Pinpoint the cell where the given text exists, returning its [x, y] midpoint coordinate. 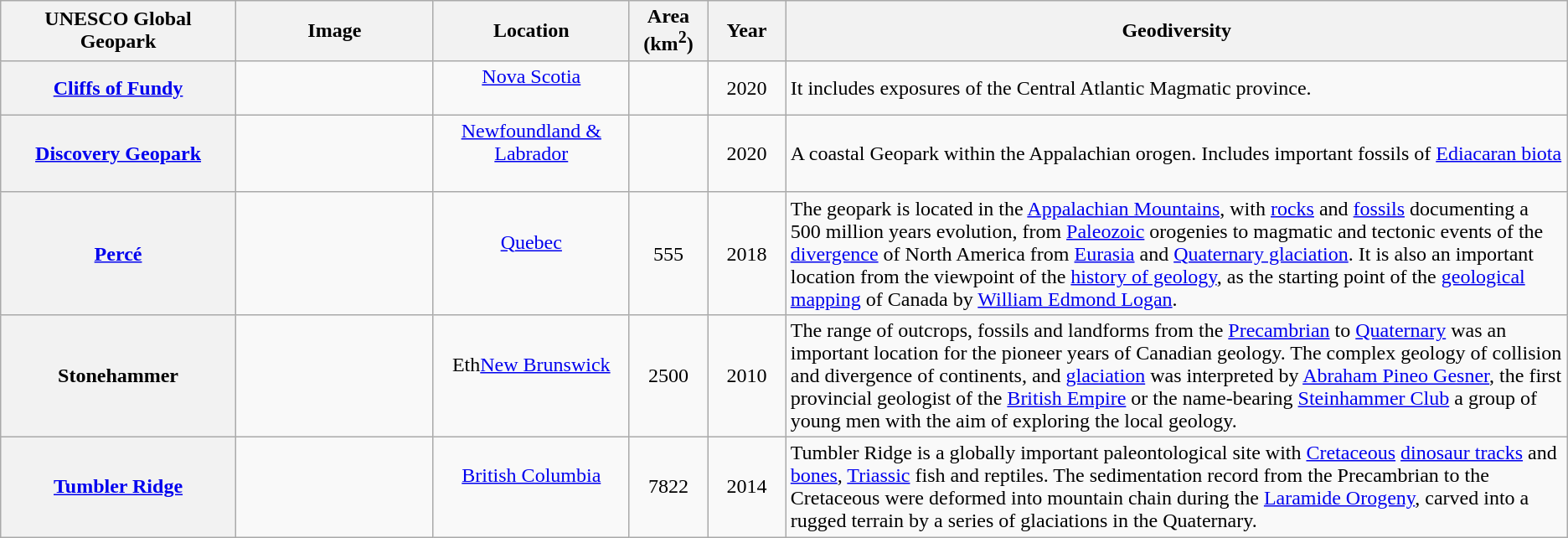
Nova Scotia [531, 87]
7822 [668, 488]
Stonehammer [119, 375]
Location [531, 31]
Geodiversity [1176, 31]
It includes exposures of the Central Atlantic Magmatic province. [1176, 87]
Newfoundland & Labrador [531, 153]
2010 [747, 375]
2014 [747, 488]
Cliffs of Fundy [119, 87]
555 [668, 253]
Year [747, 31]
UNESCO Global Geopark [119, 31]
A coastal Geopark within the Appalachian orogen. Includes important fossils of Ediacaran biota [1176, 153]
British Columbia [531, 488]
2018 [747, 253]
Image [334, 31]
2500 [668, 375]
Tumbler Ridge [119, 488]
Percé [119, 253]
EthNew Brunswick [531, 375]
Area(km2) [668, 31]
Quebec [531, 253]
Discovery Geopark [119, 153]
